Detect which cell encompasses the target text, then output its (X, Y) center coordinate. 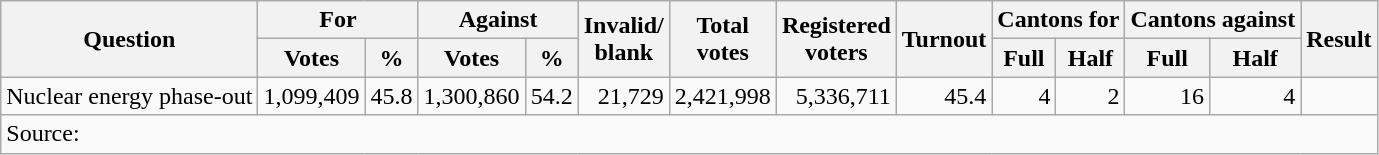
1,099,409 (312, 96)
Source: (689, 134)
Turnout (944, 39)
2,421,998 (722, 96)
1,300,860 (472, 96)
Result (1339, 39)
Registeredvoters (836, 39)
Totalvotes (722, 39)
Question (130, 39)
Cantons against (1213, 20)
16 (1168, 96)
Cantons for (1058, 20)
2 (1090, 96)
54.2 (552, 96)
5,336,711 (836, 96)
45.4 (944, 96)
Invalid/blank (624, 39)
For (338, 20)
45.8 (392, 96)
Nuclear energy phase-out (130, 96)
Against (498, 20)
21,729 (624, 96)
